Search for the cell housing the specified text and yield its [X, Y] center coordinate. 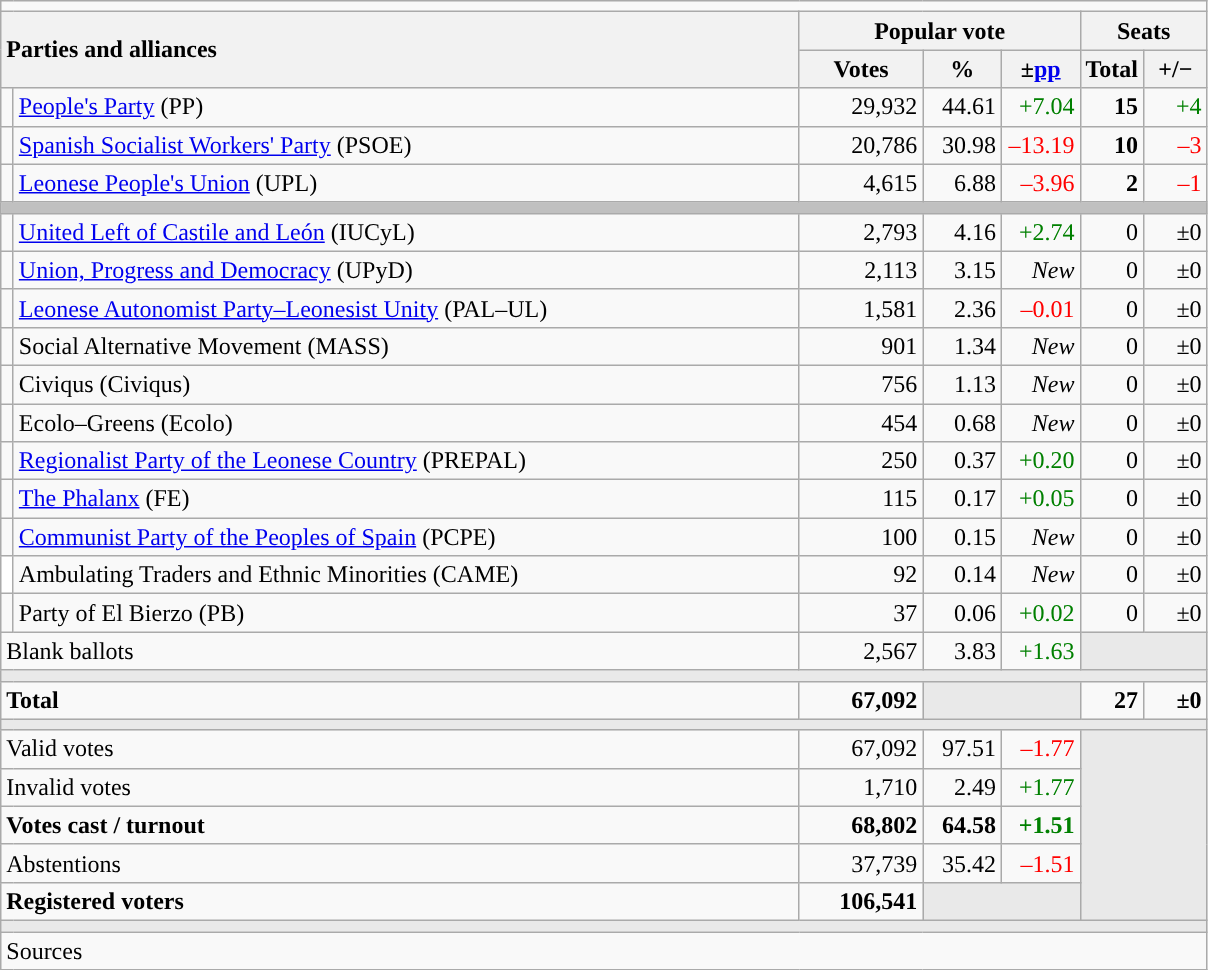
Ambulating Traders and Ethnic Minorities (CAME) [406, 575]
2 [1112, 183]
Social Alternative Movement (MASS) [406, 346]
2,793 [861, 232]
+2.74 [1040, 232]
Votes cast / turnout [400, 825]
2.49 [962, 787]
Popular vote [940, 31]
Leonese Autonomist Party–Leonesist Unity (PAL–UL) [406, 308]
100 [861, 537]
0.14 [962, 575]
–0.01 [1040, 308]
35.42 [962, 863]
The Phalanx (FE) [406, 499]
0.15 [962, 537]
+0.05 [1040, 499]
37,739 [861, 863]
Regionalist Party of the Leonese Country (PREPAL) [406, 461]
±pp [1040, 69]
115 [861, 499]
United Left of Castile and León (IUCyL) [406, 232]
4,615 [861, 183]
2,113 [861, 270]
4.16 [962, 232]
–1 [1176, 183]
27 [1112, 700]
250 [861, 461]
+7.04 [1040, 107]
44.61 [962, 107]
1,710 [861, 787]
15 [1112, 107]
Abstentions [400, 863]
0.68 [962, 423]
0.37 [962, 461]
37 [861, 613]
Parties and alliances [400, 50]
+1.77 [1040, 787]
1.13 [962, 384]
Leonese People's Union (UPL) [406, 183]
–3 [1176, 145]
454 [861, 423]
1,581 [861, 308]
901 [861, 346]
106,541 [861, 901]
+0.20 [1040, 461]
2.36 [962, 308]
+1.51 [1040, 825]
Registered voters [400, 901]
+/− [1176, 69]
6.88 [962, 183]
People's Party (PP) [406, 107]
+1.63 [1040, 651]
64.58 [962, 825]
Sources [604, 951]
% [962, 69]
68,802 [861, 825]
3.83 [962, 651]
+0.02 [1040, 613]
Seats [1144, 31]
10 [1112, 145]
Ecolo–Greens (Ecolo) [406, 423]
2,567 [861, 651]
Invalid votes [400, 787]
–1.51 [1040, 863]
97.51 [962, 749]
Union, Progress and Democracy (UPyD) [406, 270]
92 [861, 575]
0.17 [962, 499]
756 [861, 384]
Votes [861, 69]
–1.77 [1040, 749]
3.15 [962, 270]
–3.96 [1040, 183]
Communist Party of the Peoples of Spain (PCPE) [406, 537]
30.98 [962, 145]
1.34 [962, 346]
+4 [1176, 107]
Party of El Bierzo (PB) [406, 613]
–13.19 [1040, 145]
Civiqus (Civiqus) [406, 384]
Spanish Socialist Workers' Party (PSOE) [406, 145]
Blank ballots [400, 651]
20,786 [861, 145]
0.06 [962, 613]
29,932 [861, 107]
Valid votes [400, 749]
